Find where the given text appears and provide that cell's center as (X, Y) coordinate. 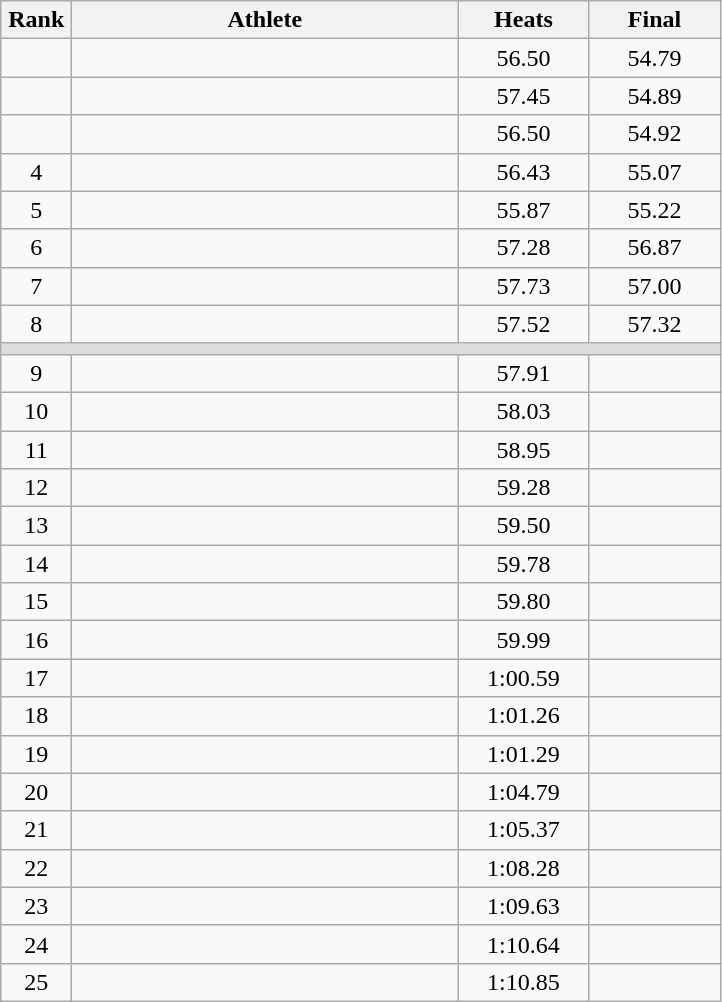
1:05.37 (524, 830)
57.45 (524, 96)
1:04.79 (524, 792)
24 (36, 944)
59.50 (524, 526)
57.28 (524, 248)
1:01.29 (524, 754)
22 (36, 868)
9 (36, 373)
58.95 (524, 449)
11 (36, 449)
59.80 (524, 602)
1:08.28 (524, 868)
54.79 (654, 58)
8 (36, 324)
20 (36, 792)
55.87 (524, 210)
57.91 (524, 373)
1:09.63 (524, 906)
17 (36, 678)
1:01.26 (524, 716)
15 (36, 602)
59.78 (524, 564)
57.52 (524, 324)
23 (36, 906)
21 (36, 830)
56.87 (654, 248)
1:10.64 (524, 944)
59.99 (524, 640)
57.32 (654, 324)
57.73 (524, 286)
Final (654, 20)
4 (36, 172)
1:00.59 (524, 678)
55.22 (654, 210)
7 (36, 286)
54.92 (654, 134)
57.00 (654, 286)
13 (36, 526)
19 (36, 754)
25 (36, 982)
Heats (524, 20)
58.03 (524, 411)
16 (36, 640)
18 (36, 716)
10 (36, 411)
Rank (36, 20)
Athlete (265, 20)
54.89 (654, 96)
5 (36, 210)
12 (36, 488)
6 (36, 248)
14 (36, 564)
1:10.85 (524, 982)
55.07 (654, 172)
56.43 (524, 172)
59.28 (524, 488)
